Detect which cell encompasses the target text, then output its (X, Y) center coordinate. 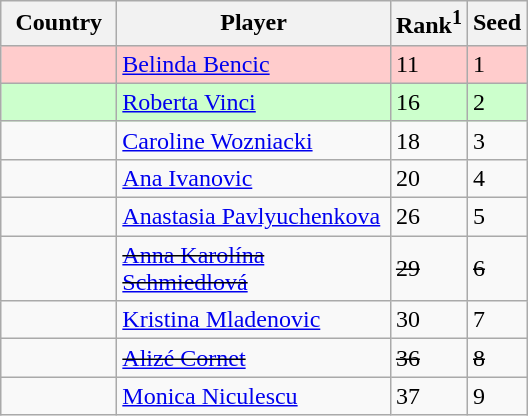
Anastasia Pavlyuchenkova (254, 217)
20 (428, 178)
Monica Niculescu (254, 396)
26 (428, 217)
11 (428, 64)
29 (428, 268)
8 (496, 358)
Alizé Cornet (254, 358)
6 (496, 268)
16 (428, 102)
7 (496, 320)
Player (254, 24)
18 (428, 140)
Anna Karolína Schmiedlová (254, 268)
Seed (496, 24)
37 (428, 396)
Country (59, 24)
5 (496, 217)
Rank1 (428, 24)
2 (496, 102)
30 (428, 320)
1 (496, 64)
4 (496, 178)
36 (428, 358)
Caroline Wozniacki (254, 140)
Kristina Mladenovic (254, 320)
3 (496, 140)
Roberta Vinci (254, 102)
9 (496, 396)
Ana Ivanovic (254, 178)
Belinda Bencic (254, 64)
